Detect which cell encompasses the target text, then output its [x, y] center coordinate. 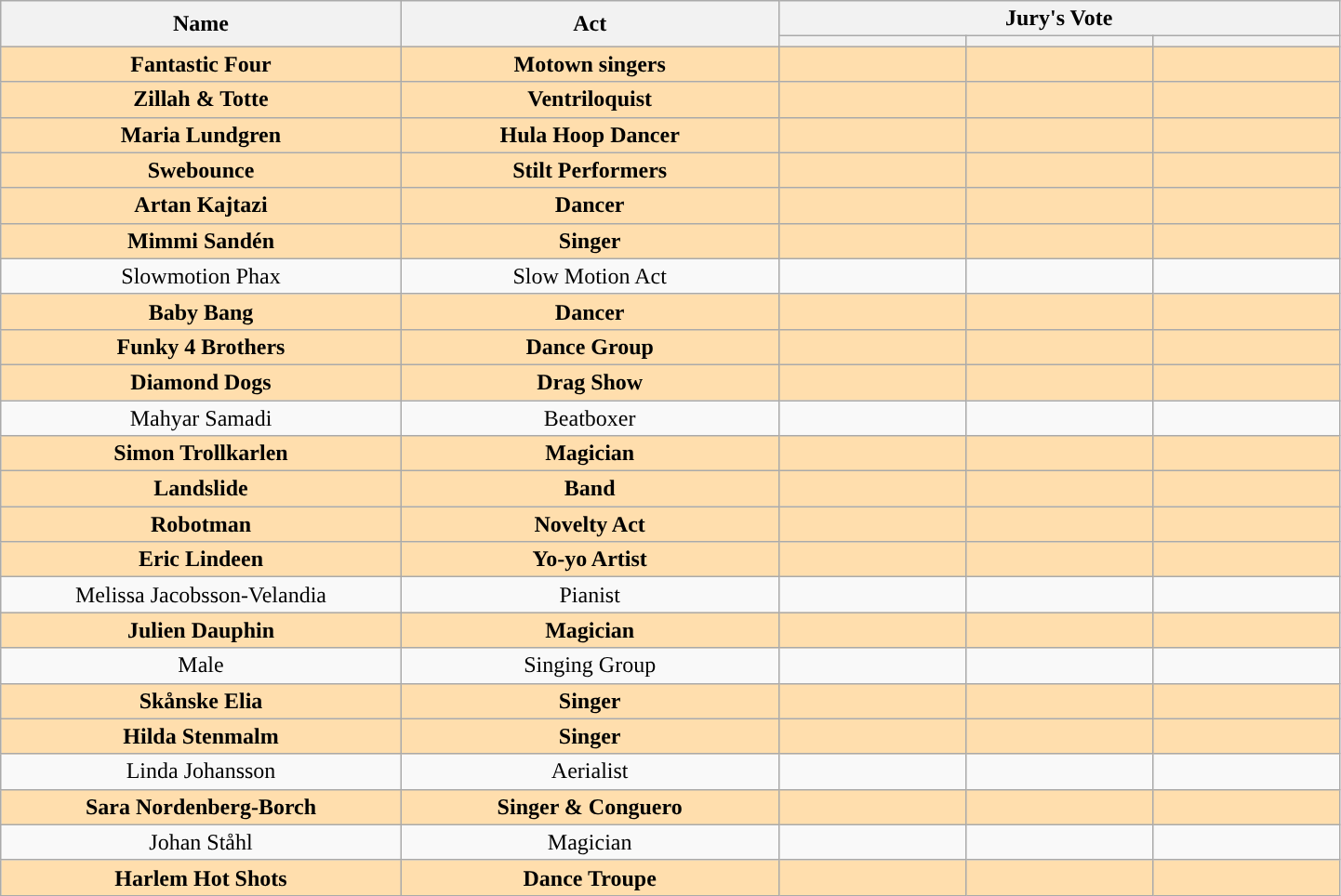
Harlem Hot Shots [201, 877]
Act [590, 24]
Pianist [590, 595]
Funky 4 Brothers [201, 347]
Skånske Elia [201, 701]
Eric Lindeen [201, 560]
Sara Nordenberg-Borch [201, 807]
Simon Trollkarlen [201, 454]
Landslide [201, 489]
Drag Show [590, 382]
Beatboxer [590, 417]
Mimmi Sandén [201, 241]
Slowmotion Phax [201, 276]
Novelty Act [590, 524]
Singer & Conguero [590, 807]
Johan Ståhl [201, 842]
Diamond Dogs [201, 382]
Melissa Jacobsson-Velandia [201, 595]
Motown singers [590, 64]
Maria Lundgren [201, 135]
Baby Bang [201, 311]
Hilda Stenmalm [201, 736]
Swebounce [201, 170]
Jury's Vote [1058, 19]
Yo-yo Artist [590, 560]
Hula Hoop Dancer [590, 135]
Zillah & Totte [201, 99]
Artan Kajtazi [201, 205]
Robotman [201, 524]
Linda Johansson [201, 771]
Name [201, 24]
Slow Motion Act [590, 276]
Ventriloquist [590, 99]
Band [590, 489]
Dance Troupe [590, 877]
Julien Dauphin [201, 630]
Mahyar Samadi [201, 417]
Singing Group [590, 665]
Stilt Performers [590, 170]
Dance Group [590, 347]
Male [201, 665]
Aerialist [590, 771]
Fantastic Four [201, 64]
